Output the [X, Y] coordinate of the center of the cell containing the given text.  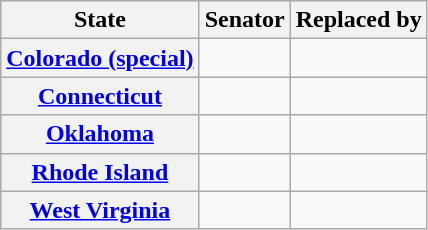
Oklahoma [100, 134]
West Virginia [100, 210]
State [100, 20]
Replaced by [358, 20]
Rhode Island [100, 172]
Colorado (special) [100, 58]
Senator [244, 20]
Connecticut [100, 96]
